Detect which cell encompasses the target text, then output its (X, Y) center coordinate. 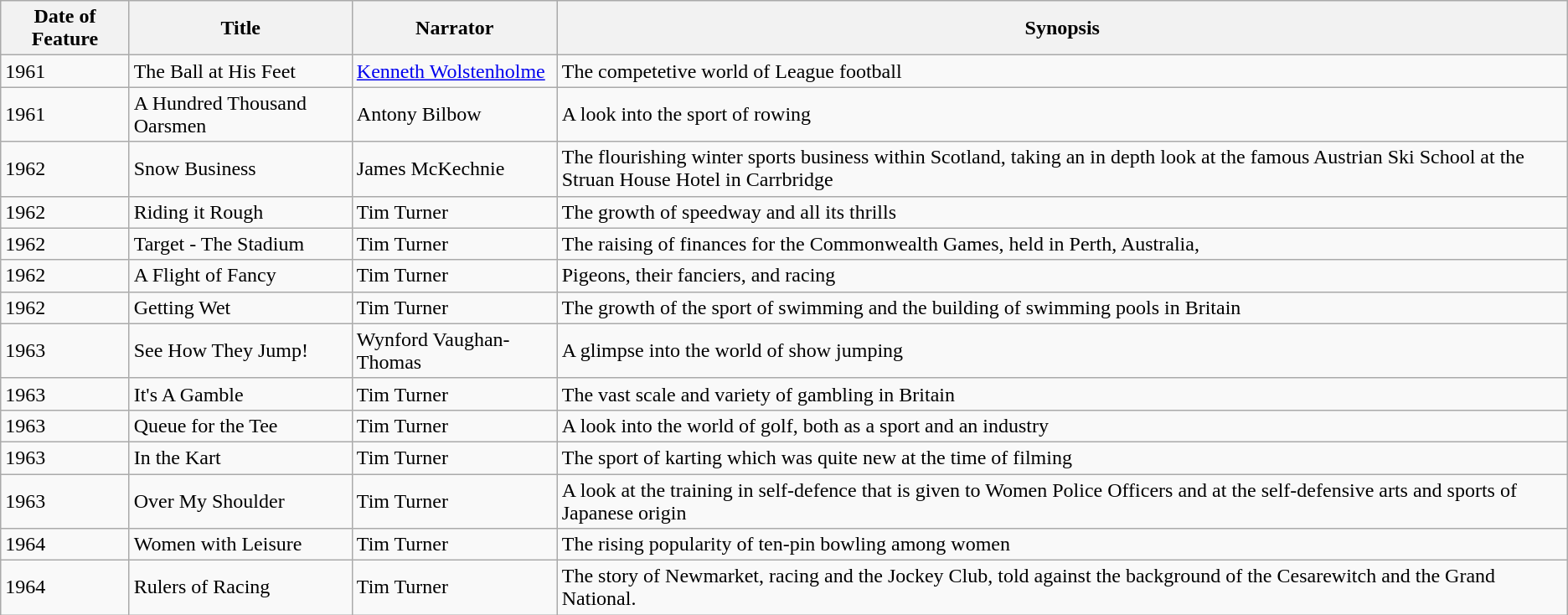
The raising of finances for the Commonwealth Games, held in Perth, Australia, (1062, 244)
Synopsis (1062, 28)
The story of Newmarket, racing and the Jockey Club, told against the background of the Cesarewitch and the Grand National. (1062, 588)
Snow Business (240, 169)
Date of Feature (65, 28)
Kenneth Wolstenholme (454, 71)
The Ball at His Feet (240, 71)
The competetive world of League football (1062, 71)
Narrator (454, 28)
A glimpse into the world of show jumping (1062, 350)
Riding it Rough (240, 212)
In the Kart (240, 457)
A look into the world of golf, both as a sport and an industry (1062, 426)
The sport of karting which was quite new at the time of filming (1062, 457)
It's A Gamble (240, 394)
Pigeons, their fanciers, and racing (1062, 276)
Women with Leisure (240, 545)
A look into the sport of rowing (1062, 114)
The vast scale and variety of gambling in Britain (1062, 394)
The growth of speedway and all its thrills (1062, 212)
Wynford Vaughan-Thomas (454, 350)
See How They Jump! (240, 350)
Title (240, 28)
Queue for the Tee (240, 426)
James McKechnie (454, 169)
Getting Wet (240, 307)
Antony Bilbow (454, 114)
Over My Shoulder (240, 501)
The growth of the sport of swimming and the building of swimming pools in Britain (1062, 307)
The rising popularity of ten-pin bowling among women (1062, 545)
Target - The Stadium (240, 244)
Rulers of Racing (240, 588)
A Hundred Thousand Oarsmen (240, 114)
A look at the training in self-defence that is given to Women Police Officers and at the self-defensive arts and sports of Japanese origin (1062, 501)
A Flight of Fancy (240, 276)
